For the text-containing cell, return its midpoint in [x, y] coordinate format. 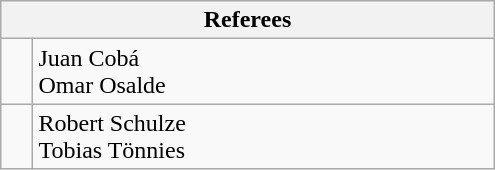
Robert SchulzeTobias Tönnies [264, 136]
Referees [248, 20]
Juan CobáOmar Osalde [264, 72]
